Locate the cell with the specified text and output its (X, Y) center coordinate. 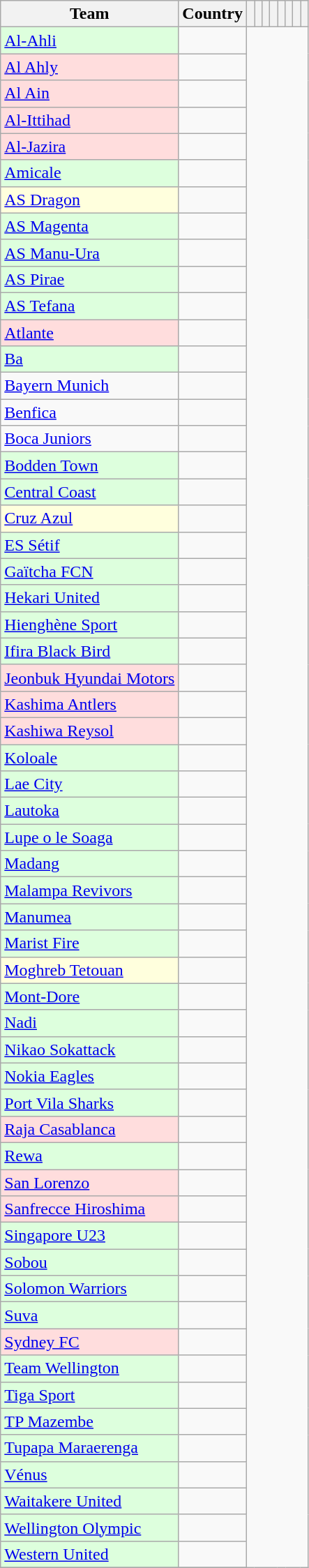
Koloale (89, 757)
Singapore U23 (89, 1236)
AS Magenta (89, 226)
AS Tefana (89, 306)
Sanfrecce Hiroshima (89, 1209)
AS Dragon (89, 200)
Rewa (89, 1156)
Western United (89, 1554)
Al-Ahli (89, 40)
Nikao Sokattack (89, 1050)
Country (213, 14)
Lae City (89, 784)
Al-Ittihad (89, 120)
Solomon Warriors (89, 1289)
Hienghène Sport (89, 625)
Sydney FC (89, 1342)
TP Mazembe (89, 1421)
Nokia Eagles (89, 1076)
Lautoka (89, 811)
Vénus (89, 1474)
Madang (89, 864)
Ifira Black Bird (89, 651)
Wellington Olympic (89, 1528)
Hekari United (89, 598)
Amicale (89, 173)
Sobou (89, 1262)
Raja Casablanca (89, 1129)
AS Manu-Ura (89, 253)
Central Coast (89, 492)
Bayern Munich (89, 386)
Lupe o le Soaga (89, 837)
Waitakere United (89, 1501)
Cruz Azul (89, 518)
Gaïtcha FCN (89, 572)
Team Wellington (89, 1368)
Moghreb Tetouan (89, 970)
Marist Fire (89, 943)
ES Sétif (89, 545)
Atlante (89, 333)
Al Ain (89, 94)
Kashima Antlers (89, 704)
Mont-Dore (89, 996)
Suva (89, 1315)
Manumea (89, 917)
Benfica (89, 412)
Kashiwa Reysol (89, 731)
Tiga Sport (89, 1395)
Ba (89, 359)
Port Vila Sharks (89, 1103)
Nadi (89, 1023)
Tupapa Maraerenga (89, 1448)
Malampa Revivors (89, 890)
San Lorenzo (89, 1183)
Boca Juniors (89, 439)
Al-Jazira (89, 147)
Team (89, 14)
Bodden Town (89, 465)
Al Ahly (89, 67)
AS Pirae (89, 279)
Jeonbuk Hyundai Motors (89, 678)
